Return the [X, Y] coordinate for the center point of the cell that contains the specified text.  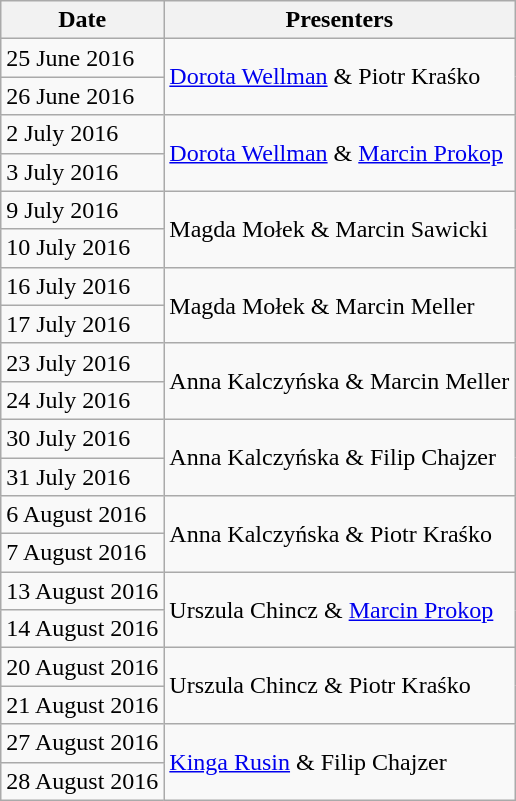
2 July 2016 [82, 134]
3 July 2016 [82, 172]
7 August 2016 [82, 553]
30 July 2016 [82, 438]
9 July 2016 [82, 210]
28 August 2016 [82, 781]
Dorota Wellman & Marcin Prokop [340, 153]
16 July 2016 [82, 286]
Magda Mołek & Marcin Sawicki [340, 229]
Urszula Chincz & Piotr Kraśko [340, 686]
23 July 2016 [82, 362]
21 August 2016 [82, 705]
Urszula Chincz & Marcin Prokop [340, 610]
24 July 2016 [82, 400]
Magda Mołek & Marcin Meller [340, 305]
Presenters [340, 20]
27 August 2016 [82, 743]
17 July 2016 [82, 324]
20 August 2016 [82, 667]
Anna Kalczyńska & Filip Chajzer [340, 457]
26 June 2016 [82, 96]
Date [82, 20]
Kinga Rusin & Filip Chajzer [340, 762]
Anna Kalczyńska & Piotr Kraśko [340, 534]
31 July 2016 [82, 477]
6 August 2016 [82, 515]
Anna Kalczyńska & Marcin Meller [340, 381]
14 August 2016 [82, 629]
13 August 2016 [82, 591]
Dorota Wellman & Piotr Kraśko [340, 77]
10 July 2016 [82, 248]
25 June 2016 [82, 58]
